Output the (X, Y) coordinate of the center of the cell containing the given text.  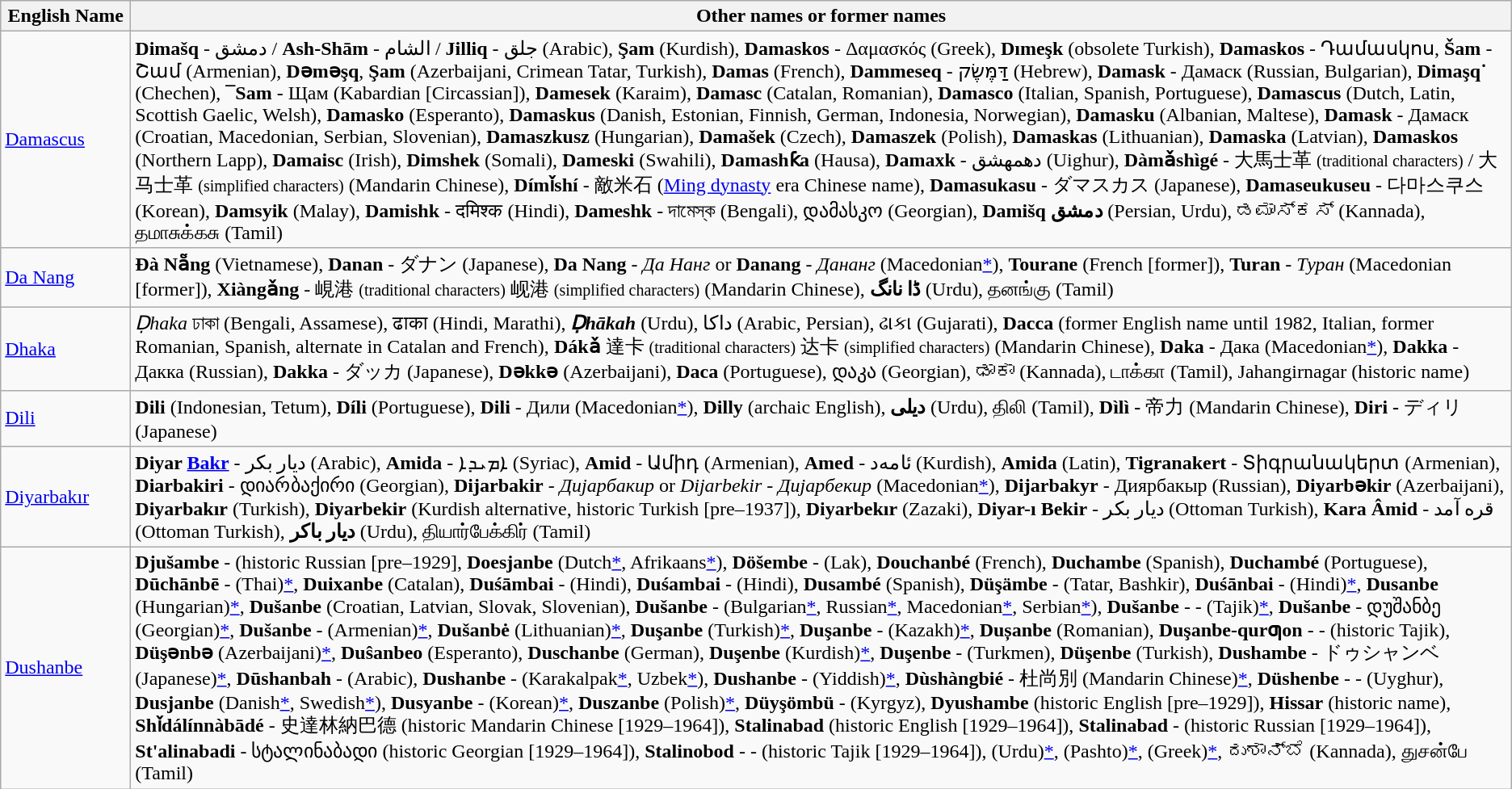
Dhaka (66, 349)
Diyarbakır (66, 497)
English Name (66, 16)
Dushanbe (66, 669)
Da Nang (66, 277)
Other names or former names (821, 16)
Damascus (66, 140)
Dili (66, 418)
